Scan for the cell matching the given text and deliver its [X, Y] coordinate at center. 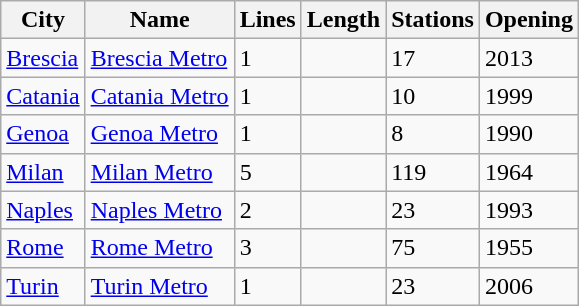
10 [433, 96]
Lines [268, 20]
2 [268, 210]
Rome Metro [160, 248]
17 [433, 58]
5 [268, 172]
Milan [43, 172]
City [43, 20]
Genoa Metro [160, 134]
Stations [433, 20]
Catania [43, 96]
75 [433, 248]
2006 [528, 286]
1999 [528, 96]
Rome [43, 248]
Name [160, 20]
Brescia Metro [160, 58]
Turin Metro [160, 286]
1990 [528, 134]
8 [433, 134]
Length [343, 20]
Naples [43, 210]
3 [268, 248]
2013 [528, 58]
119 [433, 172]
Turin [43, 286]
Opening [528, 20]
Brescia [43, 58]
1993 [528, 210]
Genoa [43, 134]
1955 [528, 248]
Naples Metro [160, 210]
Catania Metro [160, 96]
1964 [528, 172]
Milan Metro [160, 172]
